Search for the cell housing the specified text and yield its [X, Y] center coordinate. 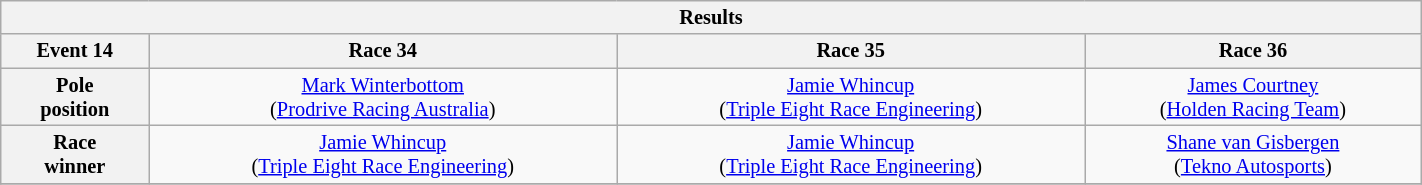
Event 14 [75, 51]
Racewinner [75, 154]
Shane van Gisbergen(Tekno Autosports) [1254, 154]
Mark Winterbottom(Prodrive Racing Australia) [383, 97]
James Courtney(Holden Racing Team) [1254, 97]
Results [711, 17]
Race 34 [383, 51]
Poleposition [75, 97]
Race 36 [1254, 51]
Race 35 [851, 51]
